Determine the [x, y] coordinate at the center of the cell enclosing the given text.  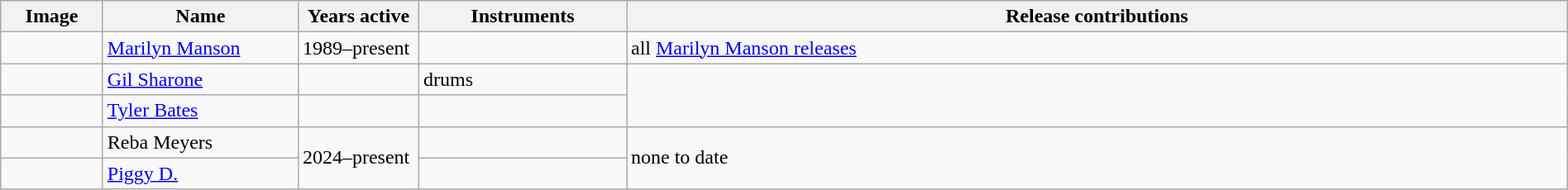
1989–present [358, 48]
Release contributions [1097, 17]
Piggy D. [200, 173]
Image [52, 17]
Tyler Bates [200, 111]
Marilyn Manson [200, 48]
Name [200, 17]
Years active [358, 17]
2024–present [358, 158]
drums [523, 79]
Gil Sharone [200, 79]
Reba Meyers [200, 142]
all Marilyn Manson releases [1097, 48]
none to date [1097, 158]
Instruments [523, 17]
